Detect which cell encompasses the target text, then output its (x, y) center coordinate. 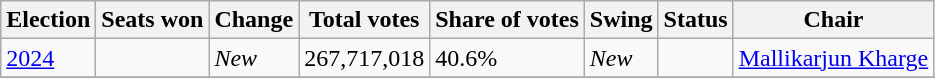
Status (696, 20)
Chair (834, 20)
Share of votes (508, 20)
267,717,018 (364, 58)
Seats won (152, 20)
Mallikarjun Kharge (834, 58)
40.6% (508, 58)
Election (48, 20)
Swing (621, 20)
Total votes (364, 20)
2024 (48, 58)
Change (254, 20)
